Return the (x, y) coordinate for the center point of the cell that contains the specified text.  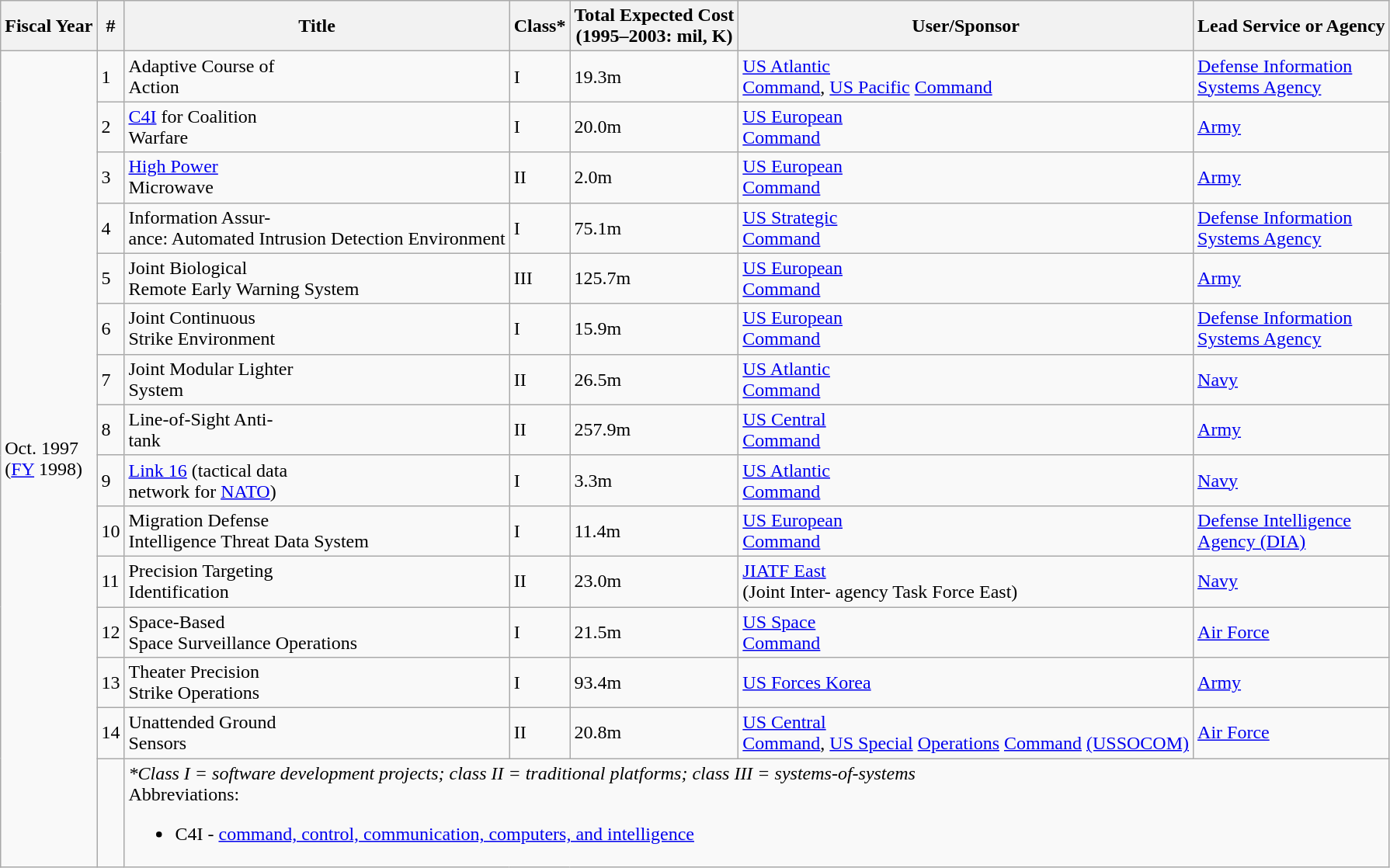
1 (110, 76)
2.0m (654, 177)
Class* (540, 26)
257.9m (654, 430)
11 (110, 581)
Unattended GroundSensors (317, 733)
US StrategicCommand (966, 228)
Joint ContinuousStrike Environment (317, 329)
21.5m (654, 632)
11.4m (654, 531)
C4I for CoalitionWarfare (317, 127)
Title (317, 26)
3.3m (654, 480)
10 (110, 531)
Joint BiologicalRemote Early Warning System (317, 278)
# (110, 26)
4 (110, 228)
125.7m (654, 278)
US SpaceCommand (966, 632)
Information Assur-ance: Automated Intrusion Detection Environment (317, 228)
Migration DefenseIntelligence Threat Data System (317, 531)
Oct. 1997(FY 1998) (49, 460)
Total Expected Cost(1995–2003: mil, K) (654, 26)
US Forces Korea (966, 683)
13 (110, 683)
5 (110, 278)
9 (110, 480)
20.8m (654, 733)
Fiscal Year (49, 26)
20.0m (654, 127)
15.9m (654, 329)
93.4m (654, 683)
2 (110, 127)
User/Sponsor (966, 26)
7 (110, 379)
19.3m (654, 76)
14 (110, 733)
6 (110, 329)
26.5m (654, 379)
12 (110, 632)
JIATF East(Joint Inter- agency Task Force East) (966, 581)
23.0m (654, 581)
Precision TargetingIdentification (317, 581)
High PowerMicrowave (317, 177)
US CentralCommand, US Special Operations Command (USSOCOM) (966, 733)
Line-of-Sight Anti-tank (317, 430)
US AtlanticCommand, US Pacific Command (966, 76)
Joint Modular LighterSystem (317, 379)
Space-BasedSpace Surveillance Operations (317, 632)
Link 16 (tactical datanetwork for NATO) (317, 480)
Adaptive Course ofAction (317, 76)
Lead Service or Agency (1292, 26)
Theater PrecisionStrike Operations (317, 683)
75.1m (654, 228)
8 (110, 430)
Defense IntelligenceAgency (DIA) (1292, 531)
3 (110, 177)
US CentralCommand (966, 430)
III (540, 278)
